Capture the cell that displays the provided text and extract its [x, y] central coordinate. 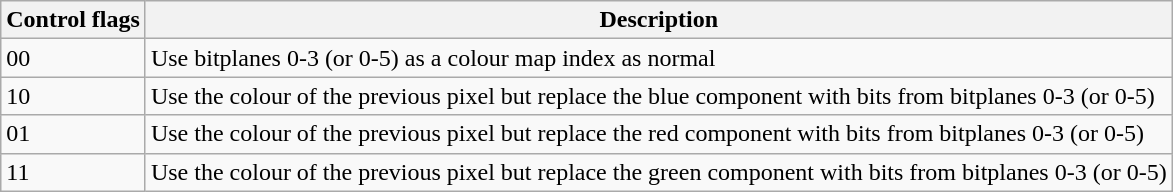
10 [74, 96]
Use the colour of the previous pixel but replace the green component with bits from bitplanes 0-3 (or 0-5) [658, 172]
11 [74, 172]
Control flags [74, 20]
00 [74, 58]
Use bitplanes 0-3 (or 0-5) as a colour map index as normal [658, 58]
Description [658, 20]
Use the colour of the previous pixel but replace the blue component with bits from bitplanes 0-3 (or 0-5) [658, 96]
Use the colour of the previous pixel but replace the red component with bits from bitplanes 0-3 (or 0-5) [658, 134]
01 [74, 134]
